Search for the cell housing the specified text and yield its [x, y] center coordinate. 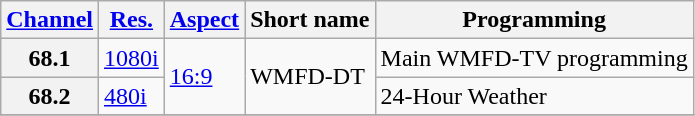
24-Hour Weather [534, 96]
Programming [534, 20]
Short name [310, 20]
68.1 [50, 58]
Res. [132, 20]
68.2 [50, 96]
480i [132, 96]
Aspect [204, 20]
WMFD-DT [310, 77]
16:9 [204, 77]
1080i [132, 58]
Channel [50, 20]
Main WMFD-TV programming [534, 58]
